From the cell containing the given text, extract its center point as (x, y) coordinate. 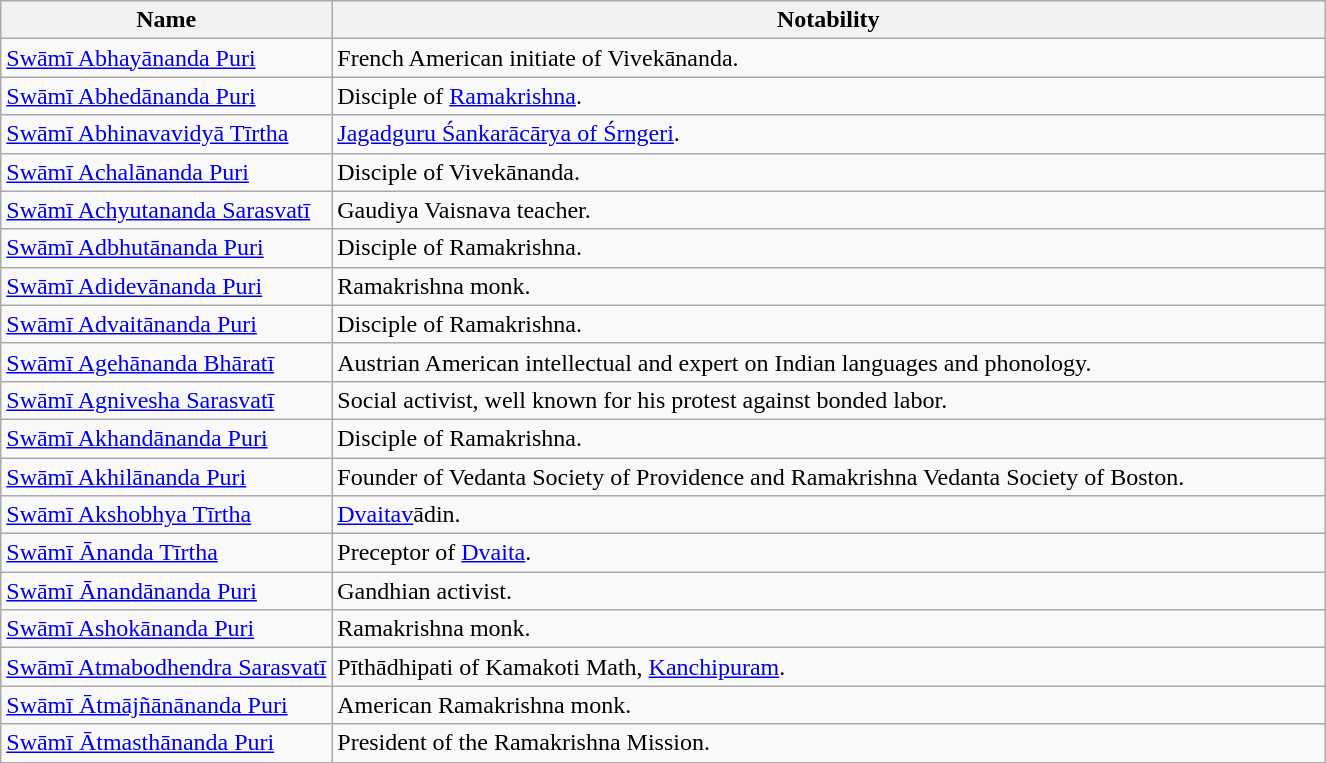
Disciple of Vivekānanda. (828, 172)
Swāmī Abhayānanda Puri (166, 58)
Preceptor of Dvaita. (828, 553)
Swāmī Ashokānanda Puri (166, 629)
Gaudiya Vaisnava teacher. (828, 210)
Notability (828, 20)
Swāmī Ātmasthānanda Puri (166, 743)
Founder of Vedanta Society of Providence and Ramakrishna Vedanta Society of Boston. (828, 477)
American Ramakrishna monk. (828, 705)
Jagadguru Śankarācārya of Śrngeri. (828, 134)
Swāmī Abhedānanda Puri (166, 96)
Swāmī Akshobhya Tīrtha (166, 515)
Social activist, well known for his protest against bonded labor. (828, 400)
Swāmī Akhandānanda Puri (166, 438)
Swāmī Advaitānanda Puri (166, 324)
French American initiate of Vivekānanda. (828, 58)
Austrian American intellectual and expert on Indian languages and phonology. (828, 362)
Dvaitavādin. (828, 515)
Swāmī Ānanda Tīrtha (166, 553)
Swāmī Ātmājñānānanda Puri (166, 705)
Swāmī Agnivesha Sarasvatī (166, 400)
Swāmī Abhinavavidyā Tīrtha (166, 134)
Swāmī Adidevānanda Puri (166, 286)
President of the Ramakrishna Mission. (828, 743)
Swāmī Akhilānanda Puri (166, 477)
Swāmī Achalānanda Puri (166, 172)
Gandhian activist. (828, 591)
Name (166, 20)
Swāmī Ānandānanda Puri (166, 591)
Swāmī Agehānanda Bhāratī (166, 362)
Swāmī Atmabodhendra Sarasvatī (166, 667)
Pīthādhipati of Kamakoti Math, Kanchipuram. (828, 667)
Swāmī Achyutananda Sarasvatī (166, 210)
Swāmī Adbhutānanda Puri (166, 248)
